Find where the given text appears and provide that cell's center as [x, y] coordinate. 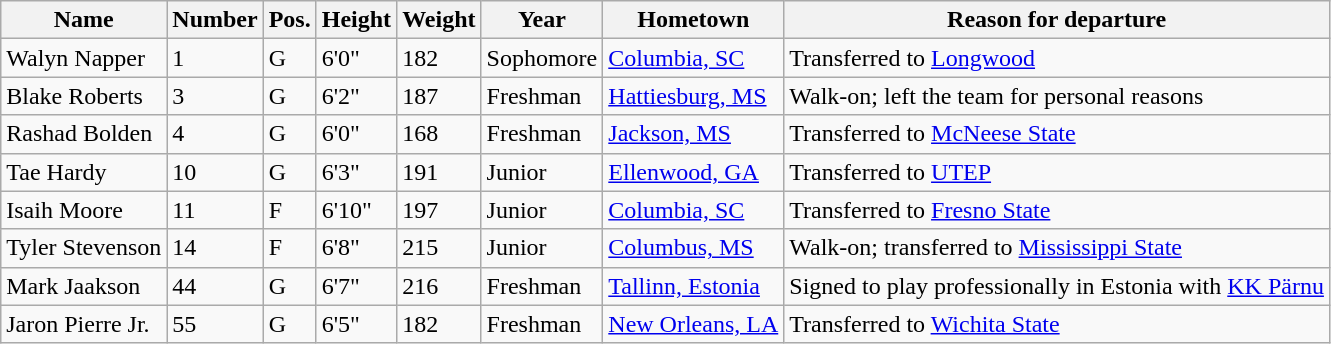
Walyn Napper [84, 58]
Tae Hardy [84, 172]
New Orleans, LA [694, 324]
6'7" [356, 286]
6'5" [356, 324]
Year [542, 20]
Name [84, 20]
Transferred to UTEP [1057, 172]
44 [215, 286]
Height [356, 20]
191 [439, 172]
Transferred to Fresno State [1057, 210]
Transferred to Longwood [1057, 58]
Columbus, MS [694, 248]
Tallinn, Estonia [694, 286]
Weight [439, 20]
Pos. [290, 20]
Hometown [694, 20]
Signed to play professionally in Estonia with KK Pärnu [1057, 286]
6'10" [356, 210]
Isaih Moore [84, 210]
Transferred to McNeese State [1057, 134]
168 [439, 134]
6'2" [356, 96]
10 [215, 172]
Reason for departure [1057, 20]
Blake Roberts [84, 96]
Tyler Stevenson [84, 248]
187 [439, 96]
3 [215, 96]
Mark Jaakson [84, 286]
Hattiesburg, MS [694, 96]
11 [215, 210]
Rashad Bolden [84, 134]
215 [439, 248]
216 [439, 286]
6'8" [356, 248]
Sophomore [542, 58]
Transferred to Wichita State [1057, 324]
1 [215, 58]
197 [439, 210]
55 [215, 324]
4 [215, 134]
Walk-on; transferred to Mississippi State [1057, 248]
Ellenwood, GA [694, 172]
6'3" [356, 172]
Jaron Pierre Jr. [84, 324]
Number [215, 20]
14 [215, 248]
Walk-on; left the team for personal reasons [1057, 96]
Jackson, MS [694, 134]
